Determine the [x, y] coordinate at the center of the cell enclosing the given text.  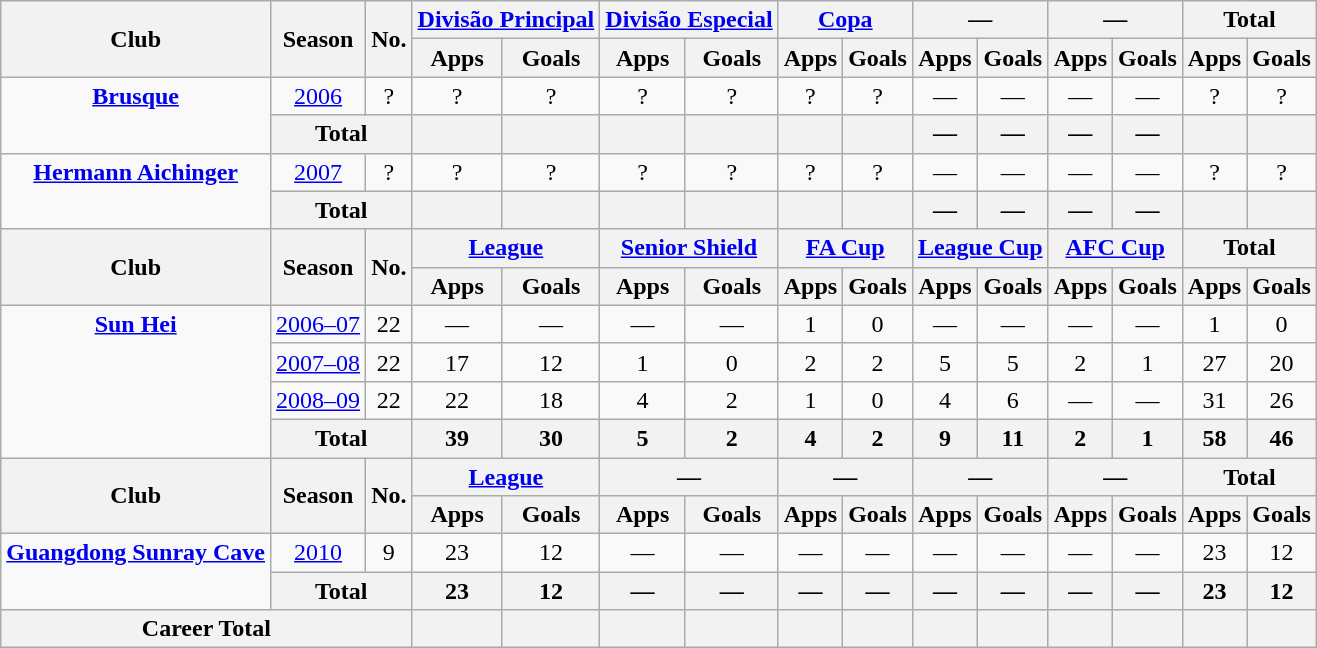
26 [1282, 400]
Sun Hei [136, 381]
58 [1214, 438]
2006–07 [318, 324]
FA Cup [845, 248]
2007 [318, 172]
2006 [318, 96]
11 [1014, 438]
Divisão Principal [506, 20]
30 [551, 438]
17 [457, 362]
31 [1214, 400]
18 [551, 400]
Career Total [206, 629]
Senior Shield [689, 248]
20 [1282, 362]
6 [1014, 400]
League Cup [980, 248]
Hermann Aichinger [136, 191]
2007–08 [318, 362]
Brusque [136, 115]
Divisão Especial [689, 20]
Guangdong Sunray Cave [136, 572]
39 [457, 438]
27 [1214, 362]
AFC Cup [1115, 248]
46 [1282, 438]
Copa [845, 20]
2008–09 [318, 400]
2010 [318, 553]
